Locate the cell with the specified text and output its [X, Y] center coordinate. 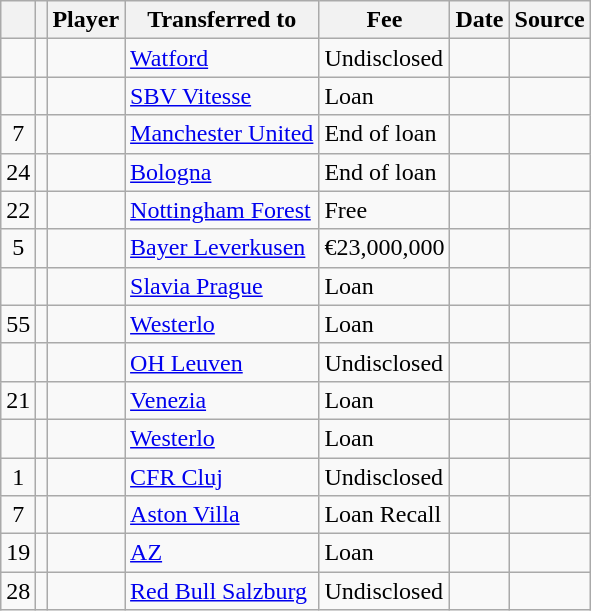
Source [550, 20]
5 [18, 248]
Free [384, 210]
OH Leuven [222, 362]
21 [18, 400]
Slavia Prague [222, 286]
Venezia [222, 400]
22 [18, 210]
24 [18, 172]
Manchester United [222, 134]
€23,000,000 [384, 248]
Nottingham Forest [222, 210]
Loan Recall [384, 515]
Red Bull Salzburg [222, 591]
Date [480, 20]
Player [86, 20]
Transferred to [222, 20]
Bologna [222, 172]
Bayer Leverkusen [222, 248]
CFR Cluj [222, 477]
19 [18, 553]
Watford [222, 58]
Fee [384, 20]
55 [18, 324]
1 [18, 477]
SBV Vitesse [222, 96]
AZ [222, 553]
Aston Villa [222, 515]
28 [18, 591]
